Return the [X, Y] coordinate for the center point of the cell that contains the specified text.  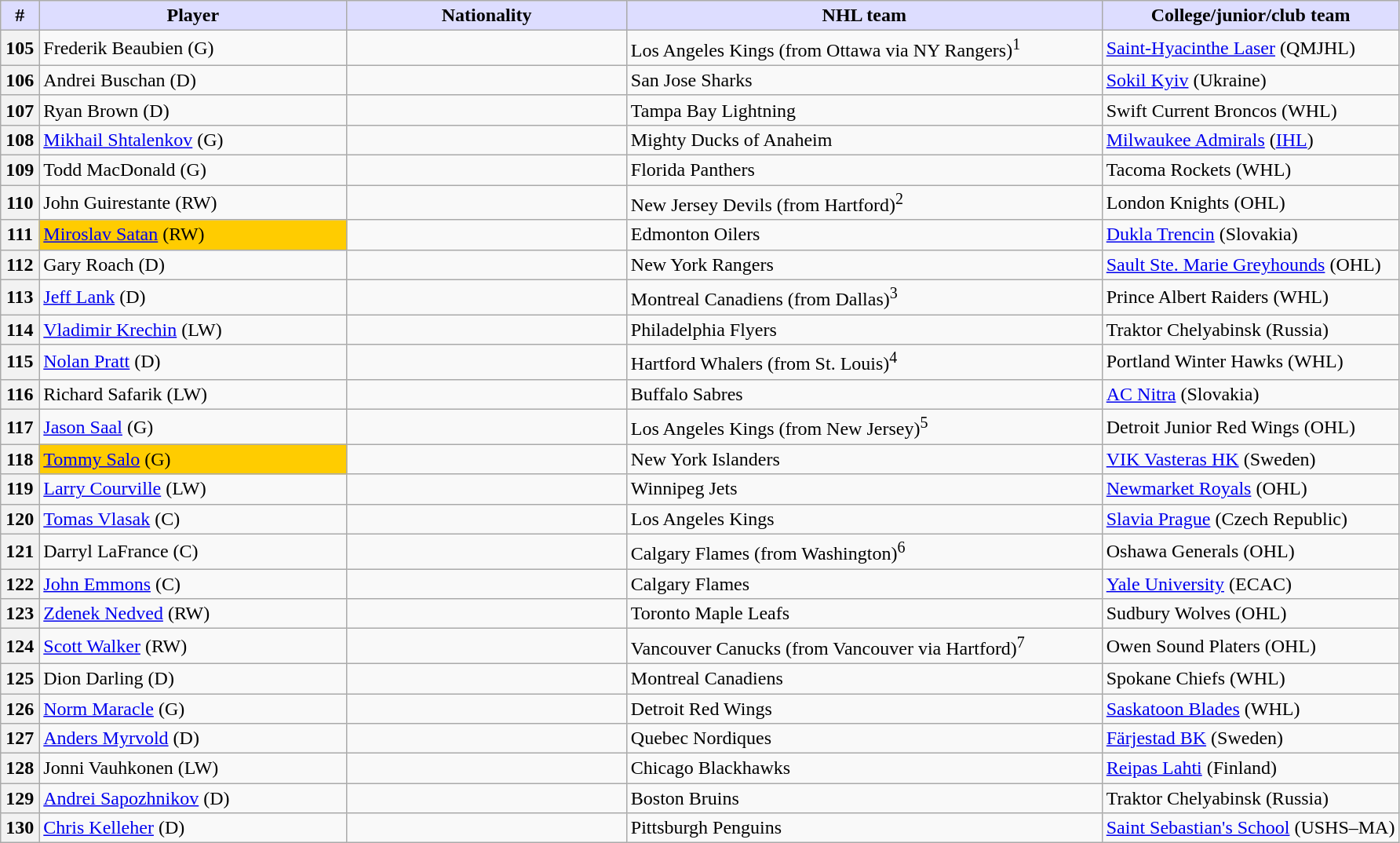
Anders Myrvold (D) [193, 739]
Swift Current Broncos (WHL) [1251, 110]
VIK Vasteras HK (Sweden) [1251, 459]
124 [20, 647]
127 [20, 739]
123 [20, 614]
Scott Walker (RW) [193, 647]
112 [20, 265]
Portland Winter Hawks (WHL) [1251, 363]
Hartford Whalers (from St. Louis)4 [864, 363]
Reipas Lahti (Finland) [1251, 768]
105 [20, 49]
Calgary Flames (from Washington)6 [864, 551]
Florida Panthers [864, 170]
120 [20, 519]
110 [20, 203]
Andrei Sapozhnikov (D) [193, 798]
John Emmons (C) [193, 584]
113 [20, 297]
Dion Darling (D) [193, 679]
New Jersey Devils (from Hartford)2 [864, 203]
Newmarket Royals (OHL) [1251, 489]
Tommy Salo (G) [193, 459]
Detroit Red Wings [864, 709]
Edmonton Oilers [864, 235]
122 [20, 584]
Larry Courville (LW) [193, 489]
# [20, 16]
129 [20, 798]
Ryan Brown (D) [193, 110]
Winnipeg Jets [864, 489]
Richard Safarik (LW) [193, 394]
Jason Saal (G) [193, 427]
Jeff Lank (D) [193, 297]
109 [20, 170]
Saint-Hyacinthe Laser (QMJHL) [1251, 49]
Darryl LaFrance (C) [193, 551]
Philadelphia Flyers [864, 330]
114 [20, 330]
Spokane Chiefs (WHL) [1251, 679]
130 [20, 828]
Boston Bruins [864, 798]
Saint Sebastian's School (USHS–MA) [1251, 828]
Slavia Prague (Czech Republic) [1251, 519]
Los Angeles Kings (from New Jersey)5 [864, 427]
108 [20, 140]
Buffalo Sabres [864, 394]
New York Islanders [864, 459]
107 [20, 110]
Tacoma Rockets (WHL) [1251, 170]
Oshawa Generals (OHL) [1251, 551]
117 [20, 427]
Miroslav Satan (RW) [193, 235]
126 [20, 709]
Todd MacDonald (G) [193, 170]
Mighty Ducks of Anaheim [864, 140]
San Jose Sharks [864, 80]
Gary Roach (D) [193, 265]
Chris Kelleher (D) [193, 828]
Player [193, 16]
116 [20, 394]
Zdenek Nedved (RW) [193, 614]
Sokil Kyiv (Ukraine) [1251, 80]
121 [20, 551]
Tomas Vlasak (C) [193, 519]
Montreal Canadiens [864, 679]
London Knights (OHL) [1251, 203]
Pittsburgh Penguins [864, 828]
119 [20, 489]
Yale University (ECAC) [1251, 584]
Nolan Pratt (D) [193, 363]
Los Angeles Kings [864, 519]
118 [20, 459]
Detroit Junior Red Wings (OHL) [1251, 427]
Saskatoon Blades (WHL) [1251, 709]
Vancouver Canucks (from Vancouver via Hartford)7 [864, 647]
Norm Maracle (G) [193, 709]
Mikhail Shtalenkov (G) [193, 140]
106 [20, 80]
Montreal Canadiens (from Dallas)3 [864, 297]
111 [20, 235]
Chicago Blackhawks [864, 768]
Sault Ste. Marie Greyhounds (OHL) [1251, 265]
115 [20, 363]
Färjestad BK (Sweden) [1251, 739]
125 [20, 679]
Calgary Flames [864, 584]
Toronto Maple Leafs [864, 614]
Dukla Trencin (Slovakia) [1251, 235]
128 [20, 768]
Owen Sound Platers (OHL) [1251, 647]
College/junior/club team [1251, 16]
Tampa Bay Lightning [864, 110]
John Guirestante (RW) [193, 203]
AC Nitra (Slovakia) [1251, 394]
Jonni Vauhkonen (LW) [193, 768]
Sudbury Wolves (OHL) [1251, 614]
Nationality [487, 16]
Prince Albert Raiders (WHL) [1251, 297]
NHL team [864, 16]
New York Rangers [864, 265]
Quebec Nordiques [864, 739]
Los Angeles Kings (from Ottawa via NY Rangers)1 [864, 49]
Andrei Buschan (D) [193, 80]
Vladimir Krechin (LW) [193, 330]
Milwaukee Admirals (IHL) [1251, 140]
Frederik Beaubien (G) [193, 49]
